For the text-containing cell, return its midpoint in [X, Y] coordinate format. 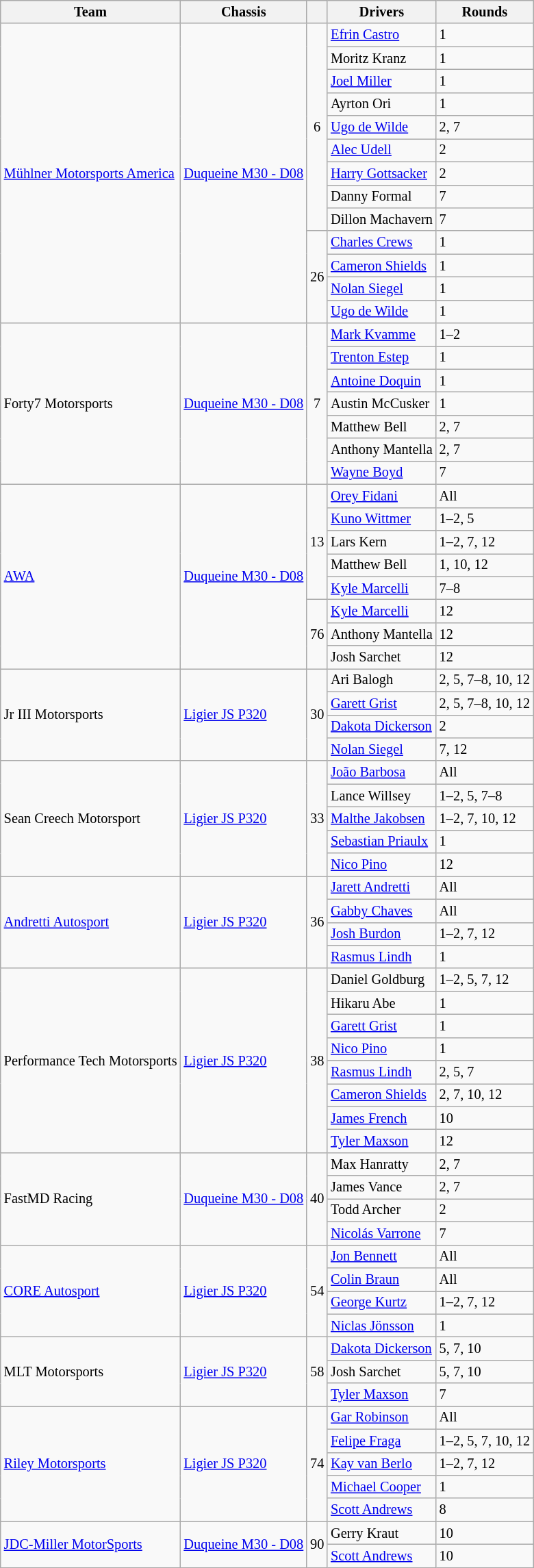
Nicolás Varrone [382, 1233]
Colin Braun [382, 1279]
Jarett Andretti [382, 887]
Drivers [382, 12]
Wayne Boyd [382, 472]
Rounds [485, 12]
Joel Miller [382, 81]
Max Hanratty [382, 1164]
Gabby Chaves [382, 911]
40 [317, 1198]
Forty7 Motorsports [90, 404]
38 [317, 1060]
1–2, 5, 7, 12 [485, 980]
1–2, 5, 7, 10, 12 [485, 1441]
74 [317, 1463]
Gerry Kraut [382, 1533]
George Kurtz [382, 1302]
90 [317, 1545]
Josh Burdon [382, 934]
Kuno Wittmer [382, 519]
Riley Motorsports [90, 1463]
Mark Kvamme [382, 335]
Charles Crews [382, 242]
Team [90, 12]
Todd Archer [382, 1210]
1, 10, 12 [485, 565]
Lance Willsey [382, 796]
Lars Kern [382, 542]
2, 7, 10, 12 [485, 1095]
Felipe Fraga [382, 1441]
Malthe Jakobsen [382, 818]
1–2, 5, 7–8 [485, 796]
1–2, 5 [485, 519]
Sebastian Priaulx [382, 842]
Ari Balogh [382, 680]
Chassis [244, 12]
Antoine Doquin [382, 381]
54 [317, 1291]
30 [317, 715]
7, 12 [485, 749]
João Barbosa [382, 772]
AWA [90, 577]
6 [317, 127]
13 [317, 542]
Trenton Estep [382, 357]
CORE Autosport [90, 1291]
26 [317, 277]
Andretti Autosport [90, 922]
Hikaru Abe [382, 1003]
36 [317, 922]
Austin McCusker [382, 403]
58 [317, 1371]
Dillon Machavern [382, 219]
1–2, 7, 10, 12 [485, 818]
1–2 [485, 335]
2, 5, 7 [485, 1072]
Jon Bennett [382, 1256]
Moritz Kranz [382, 58]
MLT Motorsports [90, 1371]
7–8 [485, 588]
33 [317, 818]
8 [485, 1510]
Michael Cooper [382, 1487]
Gar Robinson [382, 1417]
FastMD Racing [90, 1198]
James French [382, 1118]
JDC-Miller MotorSports [90, 1545]
Kay van Berlo [382, 1464]
Mühlner Motorsports America [90, 173]
Efrin Castro [382, 35]
Jr III Motorsports [90, 715]
Alec Udell [382, 150]
Harry Gottsacker [382, 173]
Daniel Goldburg [382, 980]
Sean Creech Motorsport [90, 818]
James Vance [382, 1187]
Performance Tech Motorsports [90, 1060]
Niclas Jönsson [382, 1326]
Danny Formal [382, 197]
Ayrton Ori [382, 104]
Orey Fidani [382, 496]
76 [317, 634]
